Determine the [x, y] coordinate at the center of the cell enclosing the given text.  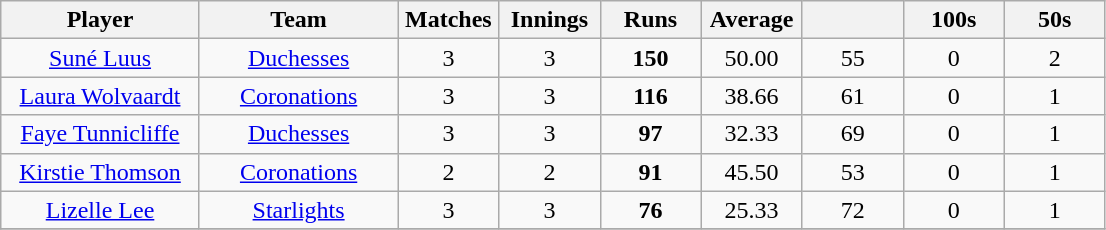
45.50 [752, 172]
55 [852, 58]
50s [1054, 20]
Laura Wolvaardt [100, 96]
Lizelle Lee [100, 210]
76 [650, 210]
38.66 [752, 96]
Suné Luus [100, 58]
Kirstie Thomson [100, 172]
50.00 [752, 58]
Average [752, 20]
Runs [650, 20]
Innings [550, 20]
Starlights [298, 210]
100s [954, 20]
Faye Tunnicliffe [100, 134]
53 [852, 172]
61 [852, 96]
Matches [448, 20]
Team [298, 20]
25.33 [752, 210]
91 [650, 172]
97 [650, 134]
32.33 [752, 134]
Player [100, 20]
150 [650, 58]
69 [852, 134]
116 [650, 96]
72 [852, 210]
